Scan for the cell matching the given text and deliver its (x, y) coordinate at center. 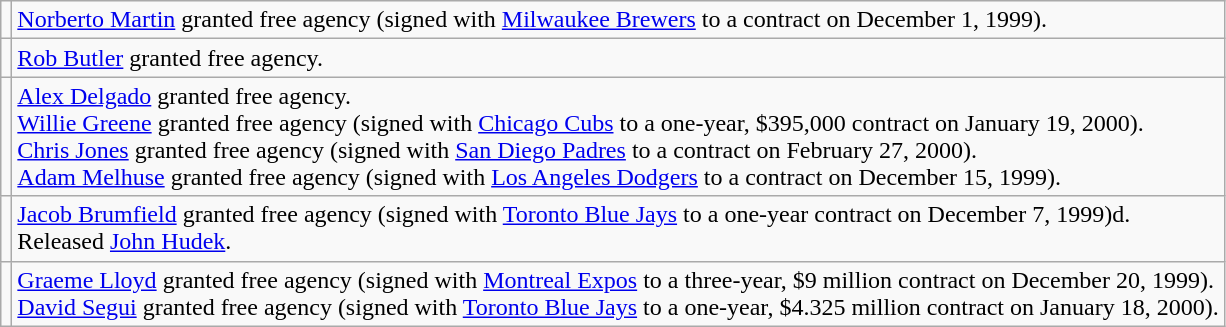
Norberto Martin granted free agency (signed with Milwaukee Brewers to a contract on December 1, 1999). (618, 20)
Jacob Brumfield granted free agency (signed with Toronto Blue Jays to a one-year contract on December 7, 1999)d. Released John Hudek. (618, 228)
Rob Butler granted free agency. (618, 58)
